Capture the cell that displays the provided text and extract its [x, y] central coordinate. 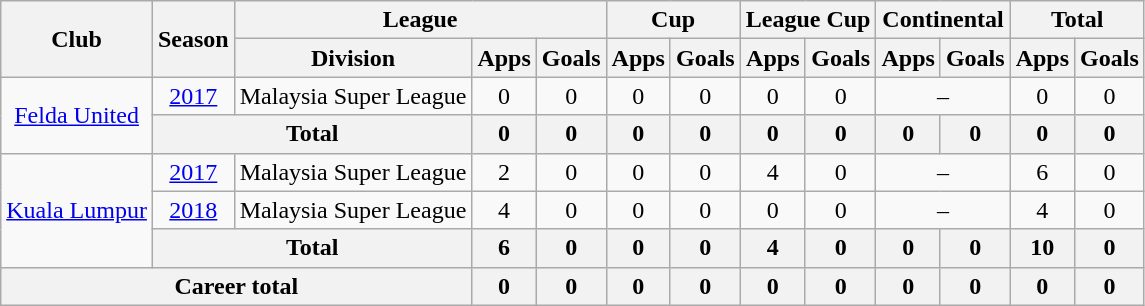
Kuala Lumpur [77, 210]
League [420, 20]
2018 [193, 210]
Club [77, 39]
Continental [943, 20]
Division [353, 58]
Career total [236, 286]
League Cup [808, 20]
10 [1042, 248]
Season [193, 39]
Felda United [77, 115]
Cup [673, 20]
2 [504, 172]
